For the text-containing cell, return its midpoint in [x, y] coordinate format. 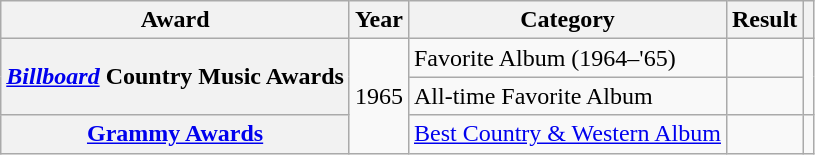
Favorite Album (1964–'65) [567, 58]
Result [764, 20]
Grammy Awards [176, 134]
Year [378, 20]
1965 [378, 96]
Billboard Country Music Awards [176, 77]
Award [176, 20]
All-time Favorite Album [567, 96]
Best Country & Western Album [567, 134]
Category [567, 20]
